For the text-containing cell, return its midpoint in [x, y] coordinate format. 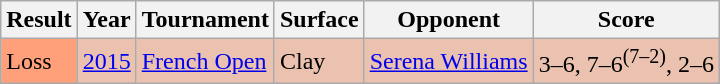
Opponent [448, 20]
Serena Williams [448, 62]
Loss [39, 62]
French Open [205, 62]
Score [626, 20]
Result [39, 20]
Clay [319, 62]
Year [106, 20]
Surface [319, 20]
3–6, 7–6(7–2), 2–6 [626, 62]
2015 [106, 62]
Tournament [205, 20]
